Detect which cell encompasses the target text, then output its [X, Y] center coordinate. 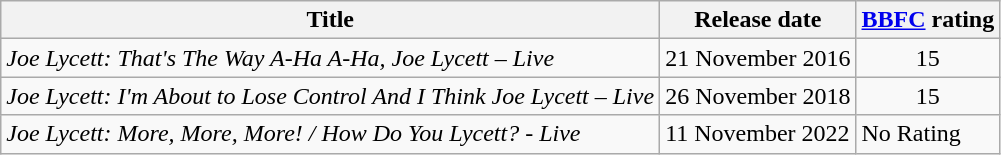
11 November 2022 [758, 134]
Title [330, 20]
BBFC rating [928, 20]
Joe Lycett: That's The Way A-Ha A-Ha, Joe Lycett – Live [330, 58]
21 November 2016 [758, 58]
Release date [758, 20]
No Rating [928, 134]
26 November 2018 [758, 96]
Joe Lycett: I'm About to Lose Control And I Think Joe Lycett – Live [330, 96]
Joe Lycett: More, More, More! / How Do You Lycett? - Live [330, 134]
